For the text-containing cell, return its midpoint in [x, y] coordinate format. 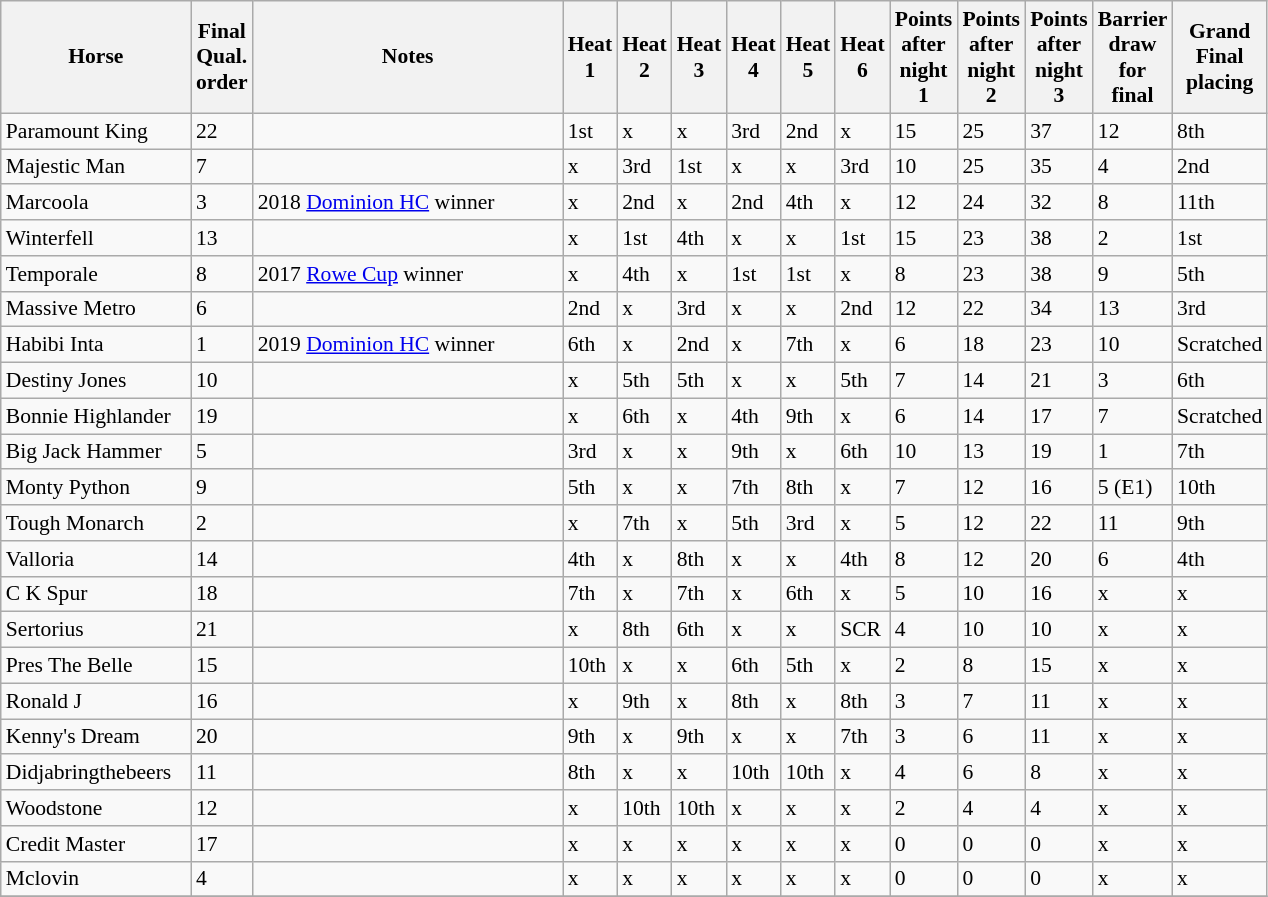
Massive Metro [96, 309]
Sertorius [96, 630]
Habibi Inta [96, 345]
Destiny Jones [96, 381]
Heat 1 [590, 57]
Points after night 2 [991, 57]
Heat 6 [862, 57]
SCR [862, 630]
Horse [96, 57]
Heat 4 [753, 57]
24 [991, 203]
34 [1059, 309]
Heat 2 [644, 57]
11th [1220, 203]
Winterfell [96, 238]
Paramount King [96, 131]
Pres The Belle [96, 666]
35 [1059, 167]
Final Qual. order [222, 57]
Barrier draw for final [1132, 57]
C K Spur [96, 594]
2018 Dominion HC winner [408, 203]
Marcoola [96, 203]
Woodstone [96, 808]
Temporale [96, 274]
Bonnie Highlander [96, 416]
Majestic Man [96, 167]
Big Jack Hammer [96, 452]
Ronald J [96, 701]
5 (E1) [1132, 488]
Valloria [96, 559]
Notes [408, 57]
37 [1059, 131]
Credit Master [96, 844]
Grand Final placing [1220, 57]
Monty Python [96, 488]
2017 Rowe Cup winner [408, 274]
Heat 3 [699, 57]
Kenny's Dream [96, 737]
2019 Dominion HC winner [408, 345]
Mclovin [96, 879]
Tough Monarch [96, 523]
Points after night 3 [1059, 57]
32 [1059, 203]
Points after night 1 [924, 57]
Heat 5 [808, 57]
Didjabringthebeers [96, 773]
